Capture the cell that displays the provided text and extract its (x, y) central coordinate. 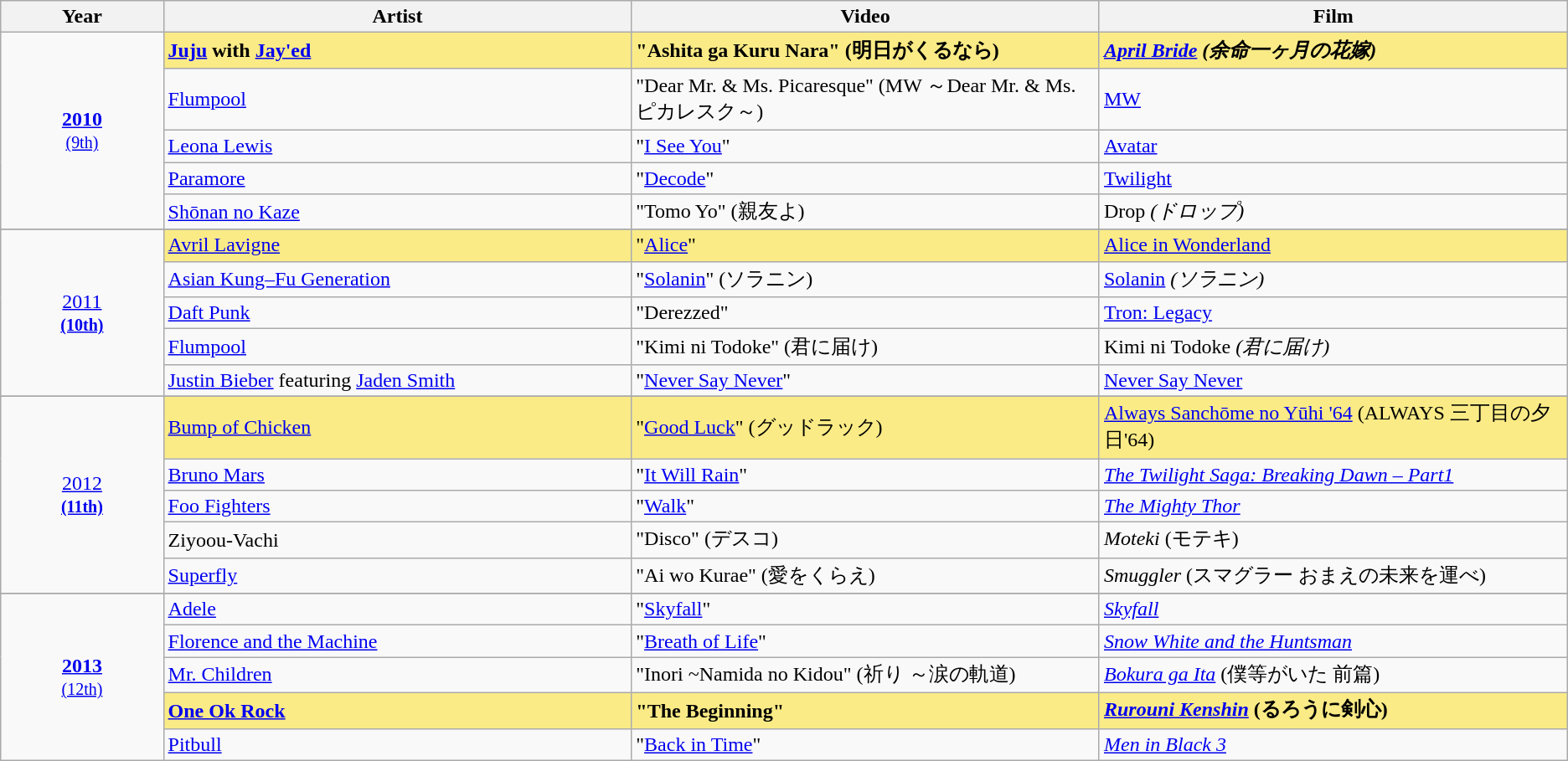
Kimi ni Todoke (君に届け) (1333, 347)
Moteki (モテキ) (1333, 541)
One Ok Rock (397, 710)
Drop (ドロップ) (1333, 213)
"Back in Time" (866, 744)
Bruno Mars (397, 475)
Paramore (397, 178)
Alice in Wonderland (1333, 245)
"Decode" (866, 178)
Bump of Chicken (397, 427)
"Tomo Yo" (親友よ) (866, 213)
Justin Bieber featuring Jaden Smith (397, 380)
April Bride (余命一ヶ月の花嫁) (1333, 50)
Solanin (ソラニン) (1333, 280)
Juju with Jay'ed (397, 50)
Pitbull (397, 744)
Asian Kung–Fu Generation (397, 280)
Ziyoou-Vachi (397, 541)
Leona Lewis (397, 146)
"Dear Mr. & Ms. Picaresque" (MW ～Dear Mr. & Ms. ピカレスク～) (866, 99)
"Never Say Never" (866, 380)
2010(9th) (82, 131)
Adele (397, 609)
Twilight (1333, 178)
2013(12th) (82, 676)
"Alice" (866, 245)
Avril Lavigne (397, 245)
Bokura ga Ita (僕等がいた 前篇) (1333, 675)
Video (866, 17)
Smuggler (スマグラー おまえの未来を運べ) (1333, 576)
Skyfall (1333, 609)
Always Sanchōme no Yūhi '64 (ALWAYS 三丁目の夕日'64) (1333, 427)
"The Beginning" (866, 710)
"Ai wo Kurae" (愛をくらえ) (866, 576)
Foo Fighters (397, 506)
MW (1333, 99)
"Skyfall" (866, 609)
"Walk" (866, 506)
"I See You" (866, 146)
"Solanin" (ソラニン) (866, 280)
"Disco" (デスコ) (866, 541)
"Kimi ni Todoke" (君に届け) (866, 347)
"Good Luck" (グッドラック) (866, 427)
Superfly (397, 576)
2011(10th) (82, 313)
Mr. Children (397, 675)
2012(11th) (82, 494)
Never Say Never (1333, 380)
"Breath of Life" (866, 641)
"It Will Rain" (866, 475)
"Ashita ga Kuru Nara" (明日がくるなら) (866, 50)
Year (82, 17)
"Derezzed" (866, 313)
Men in Black 3 (1333, 744)
Rurouni Kenshin (るろうに剣心) (1333, 710)
Florence and the Machine (397, 641)
Artist (397, 17)
Snow White and the Huntsman (1333, 641)
Daft Punk (397, 313)
Tron: Legacy (1333, 313)
Shōnan no Kaze (397, 213)
The Mighty Thor (1333, 506)
Film (1333, 17)
The Twilight Saga: Breaking Dawn – Part1 (1333, 475)
"Inori ~Namida no Kidou" (祈り ～涙の軌道) (866, 675)
Avatar (1333, 146)
